Find where the given text appears and provide that cell's center as [x, y] coordinate. 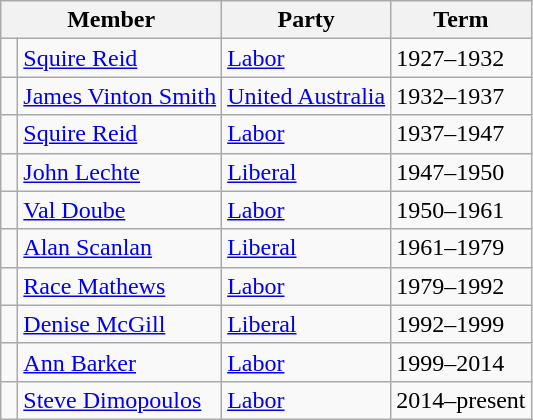
Steve Dimopoulos [120, 400]
James Vinton Smith [120, 96]
1961–1979 [461, 248]
2014–present [461, 400]
1979–1992 [461, 286]
1992–1999 [461, 324]
1950–1961 [461, 210]
Term [461, 20]
Ann Barker [120, 362]
1927–1932 [461, 58]
John Lechte [120, 172]
1999–2014 [461, 362]
Denise McGill [120, 324]
Alan Scanlan [120, 248]
Party [306, 20]
United Australia [306, 96]
Val Doube [120, 210]
1947–1950 [461, 172]
1932–1937 [461, 96]
Race Mathews [120, 286]
1937–1947 [461, 134]
Member [112, 20]
